Output the [x, y] coordinate of the center of the cell containing the given text.  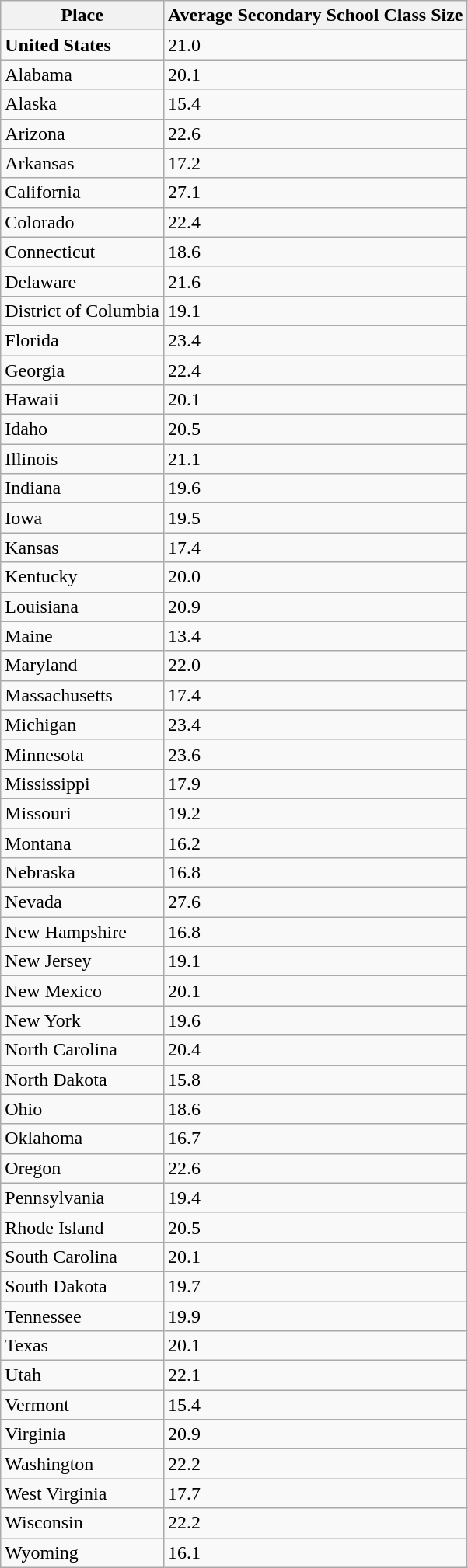
Missouri [82, 813]
Delaware [82, 281]
Florida [82, 340]
Wisconsin [82, 1523]
Washington [82, 1464]
Montana [82, 843]
Tennessee [82, 1316]
17.9 [316, 784]
23.6 [316, 754]
Michigan [82, 725]
Rhode Island [82, 1227]
Maryland [82, 666]
22.1 [316, 1375]
North Carolina [82, 1050]
Virginia [82, 1434]
Minnesota [82, 754]
Oklahoma [82, 1139]
20.4 [316, 1050]
Maine [82, 636]
Colorado [82, 222]
15.8 [316, 1080]
North Dakota [82, 1080]
21.6 [316, 281]
16.1 [316, 1552]
New Mexico [82, 991]
District of Columbia [82, 311]
New Jersey [82, 961]
Utah [82, 1375]
16.7 [316, 1139]
Arizona [82, 134]
13.4 [316, 636]
19.2 [316, 813]
21.1 [316, 459]
West Virginia [82, 1493]
Mississippi [82, 784]
United States [82, 45]
South Carolina [82, 1257]
Place [82, 16]
Hawaii [82, 400]
Indiana [82, 488]
New Hampshire [82, 932]
Connecticut [82, 252]
Kansas [82, 548]
Georgia [82, 370]
Oregon [82, 1168]
17.7 [316, 1493]
Idaho [82, 429]
22.0 [316, 666]
20.0 [316, 577]
Pennsylvania [82, 1198]
19.9 [316, 1316]
Kentucky [82, 577]
27.6 [316, 902]
21.0 [316, 45]
Vermont [82, 1405]
27.1 [316, 193]
Wyoming [82, 1552]
17.2 [316, 163]
Arkansas [82, 163]
Alaska [82, 104]
Illinois [82, 459]
19.5 [316, 518]
Louisiana [82, 607]
19.4 [316, 1198]
Alabama [82, 75]
Average Secondary School Class Size [316, 16]
Massachusetts [82, 695]
Iowa [82, 518]
Ohio [82, 1109]
Texas [82, 1346]
19.7 [316, 1286]
South Dakota [82, 1286]
Nevada [82, 902]
Nebraska [82, 873]
16.2 [316, 843]
New York [82, 1020]
California [82, 193]
